From the cell containing the given text, extract its center point as (X, Y) coordinate. 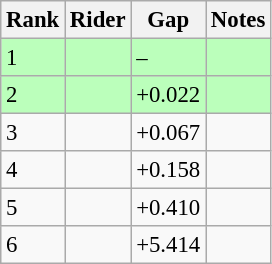
+0.158 (168, 170)
– (168, 58)
+0.410 (168, 208)
+0.067 (168, 133)
3 (33, 133)
+5.414 (168, 245)
1 (33, 58)
Gap (168, 20)
2 (33, 95)
+0.022 (168, 95)
6 (33, 245)
4 (33, 170)
Rider (98, 20)
5 (33, 208)
Rank (33, 20)
Notes (238, 20)
